Pinpoint the cell where the given text exists, returning its (X, Y) midpoint coordinate. 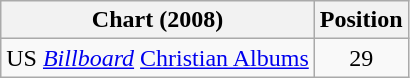
US Billboard Christian Albums (158, 58)
Position (361, 20)
Chart (2008) (158, 20)
29 (361, 58)
